Scan for the cell matching the given text and deliver its (X, Y) coordinate at center. 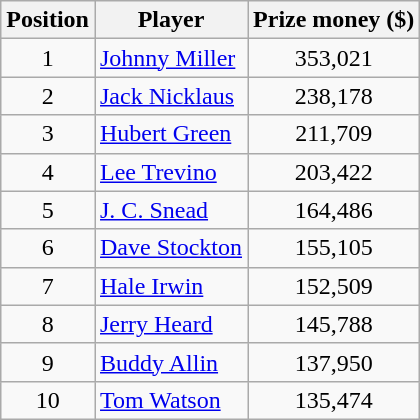
2 (48, 96)
Hale Irwin (170, 286)
6 (48, 248)
Position (48, 20)
155,105 (334, 248)
Dave Stockton (170, 248)
Jack Nicklaus (170, 96)
8 (48, 324)
10 (48, 400)
Player (170, 20)
J. C. Snead (170, 210)
7 (48, 286)
Johnny Miller (170, 58)
Buddy Allin (170, 362)
152,509 (334, 286)
4 (48, 172)
5 (48, 210)
3 (48, 134)
145,788 (334, 324)
211,709 (334, 134)
Jerry Heard (170, 324)
Hubert Green (170, 134)
135,474 (334, 400)
Prize money ($) (334, 20)
353,021 (334, 58)
137,950 (334, 362)
203,422 (334, 172)
238,178 (334, 96)
164,486 (334, 210)
Tom Watson (170, 400)
9 (48, 362)
1 (48, 58)
Lee Trevino (170, 172)
